For the text-containing cell, return its midpoint in [X, Y] coordinate format. 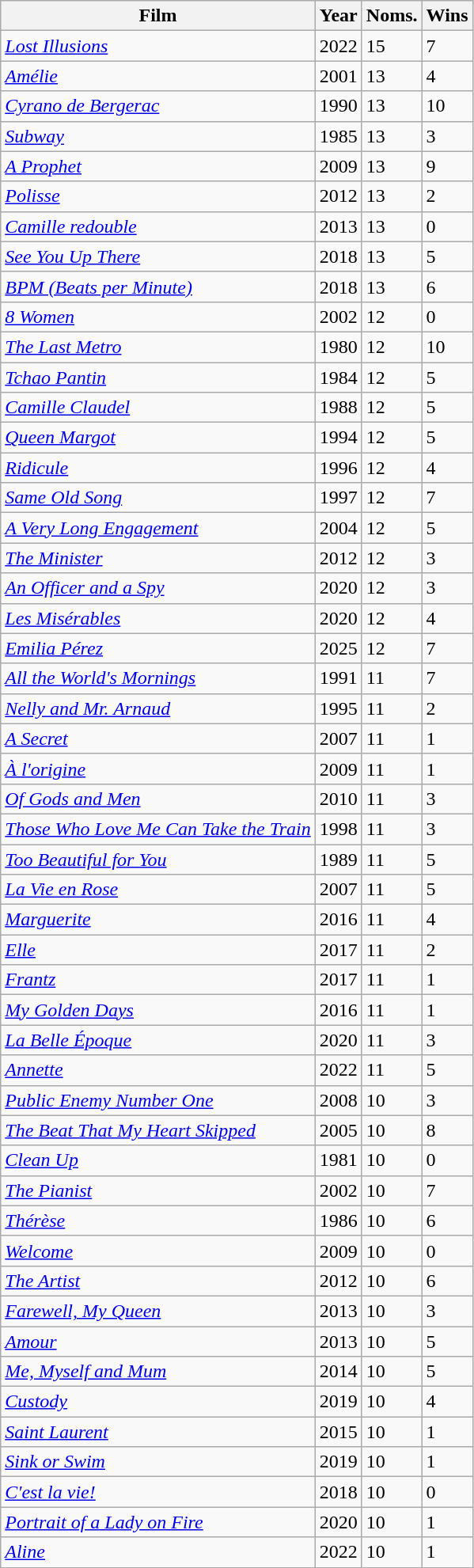
BPM (Beats per Minute) [158, 287]
Sink or Swim [158, 1462]
The Beat That My Heart Skipped [158, 1130]
1981 [339, 1160]
Wins [447, 16]
1985 [339, 136]
Polisse [158, 196]
Amour [158, 1342]
2005 [339, 1130]
Nelly and Mr. Arnaud [158, 708]
2010 [339, 799]
Same Old Song [158, 498]
Farewell, My Queen [158, 1311]
Thérèse [158, 1221]
Lost Illusions [158, 46]
Aline [158, 1552]
1995 [339, 708]
Queen Margot [158, 438]
Elle [158, 950]
A Prophet [158, 166]
See You Up There [158, 256]
Amélie [158, 76]
1997 [339, 498]
An Officer and a Spy [158, 588]
The Pianist [158, 1190]
All the World's Mornings [158, 678]
Camille redouble [158, 226]
La Belle Époque [158, 1040]
The Artist [158, 1281]
Ridicule [158, 468]
Subway [158, 136]
15 [392, 46]
C'est la vie! [158, 1492]
2008 [339, 1100]
Clean Up [158, 1160]
Annette [158, 1070]
Noms. [392, 16]
Les Misérables [158, 618]
Portrait of a Lady on Fire [158, 1522]
1989 [339, 859]
Custody [158, 1402]
Cyrano de Bergerac [158, 106]
Frantz [158, 980]
Marguerite [158, 920]
Film [158, 16]
2025 [339, 648]
Emilia Pérez [158, 648]
À l'origine [158, 769]
Year [339, 16]
Those Who Love Me Can Take the Train [158, 829]
1991 [339, 678]
Me, Myself and Mum [158, 1372]
9 [447, 166]
1986 [339, 1221]
1988 [339, 408]
La Vie en Rose [158, 890]
The Minister [158, 558]
My Golden Days [158, 1010]
1994 [339, 438]
Camille Claudel [158, 408]
1996 [339, 468]
2001 [339, 76]
Too Beautiful for You [158, 859]
8 [447, 1130]
1990 [339, 106]
Public Enemy Number One [158, 1100]
Welcome [158, 1251]
The Last Metro [158, 347]
Of Gods and Men [158, 799]
A Very Long Engagement [158, 528]
1984 [339, 378]
1998 [339, 829]
Saint Laurent [158, 1432]
1980 [339, 347]
2015 [339, 1432]
Tchao Pantin [158, 378]
2004 [339, 528]
A Secret [158, 738]
2014 [339, 1372]
8 Women [158, 317]
